Capture the cell that displays the provided text and extract its [X, Y] central coordinate. 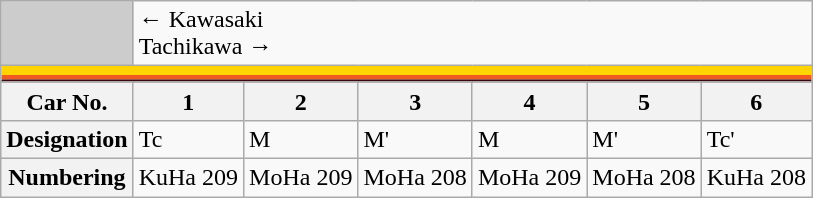
3 [415, 101]
Tc' [756, 139]
1 [188, 101]
Car No. [67, 101]
Tc [188, 139]
KuHa 209 [188, 177]
5 [644, 101]
KuHa 208 [756, 177]
Designation [67, 139]
Numbering [67, 177]
6 [756, 101]
2 [301, 101]
4 [529, 101]
← KawasakiTachikawa → [472, 34]
